Pinpoint the cell where the given text exists, returning its [x, y] midpoint coordinate. 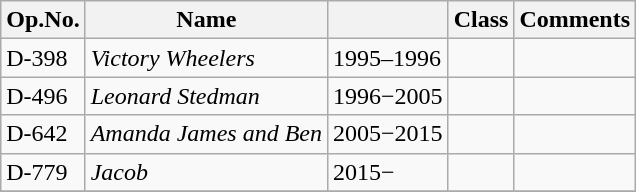
2015− [388, 172]
Name [206, 20]
Amanda James and Ben [206, 134]
D-496 [43, 96]
Class [481, 20]
1995–1996 [388, 58]
Jacob [206, 172]
2005−2015 [388, 134]
1996−2005 [388, 96]
Victory Wheelers [206, 58]
D-398 [43, 58]
Leonard Stedman [206, 96]
D-642 [43, 134]
D-779 [43, 172]
Comments [575, 20]
Op.No. [43, 20]
